Return [x, y] of the center of cell containing provided text 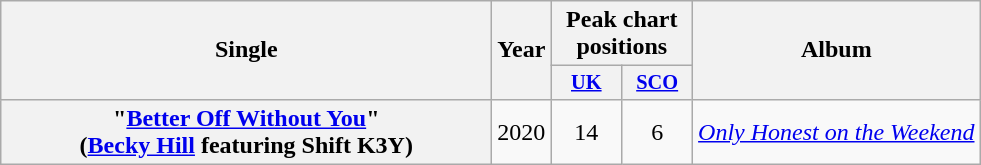
2020 [522, 132]
"Better Off Without You"(Becky Hill featuring Shift K3Y) [246, 132]
6 [658, 132]
SCO [658, 83]
14 [586, 132]
Single [246, 50]
Year [522, 50]
Peak chart positions [622, 34]
Only Honest on the Weekend [836, 132]
UK [586, 83]
Album [836, 50]
